Output the (X, Y) coordinate of the center of the cell containing the given text.  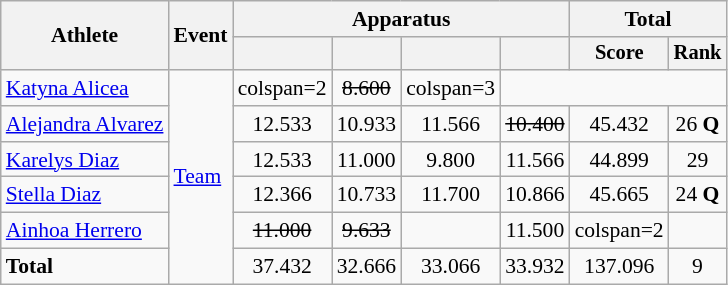
10.400 (534, 124)
Score (620, 54)
10.933 (366, 124)
Event (200, 36)
45.432 (620, 124)
colspan=3 (450, 88)
8.600 (366, 88)
Katyna Alicea (85, 88)
11.500 (534, 231)
9.633 (366, 231)
33.932 (534, 267)
9 (698, 267)
24 Q (698, 195)
10.866 (534, 195)
12.366 (282, 195)
33.066 (450, 267)
Karelys Diaz (85, 160)
Stella Diaz (85, 195)
45.665 (620, 195)
10.733 (366, 195)
11.700 (450, 195)
26 Q (698, 124)
44.899 (620, 160)
137.096 (620, 267)
Rank (698, 54)
9.800 (450, 160)
37.432 (282, 267)
Apparatus (402, 19)
Alejandra Alvarez (85, 124)
32.666 (366, 267)
29 (698, 160)
Team (200, 177)
Ainhoa Herrero (85, 231)
Athlete (85, 36)
